Pinpoint the cell where the given text exists, returning its [x, y] midpoint coordinate. 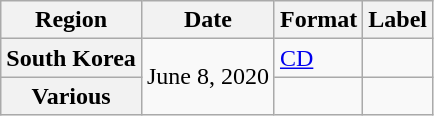
Date [208, 20]
Region [72, 20]
Format [318, 20]
Various [72, 96]
Label [398, 20]
June 8, 2020 [208, 77]
South Korea [72, 58]
CD [318, 58]
